Search for the cell housing the specified text and yield its (x, y) center coordinate. 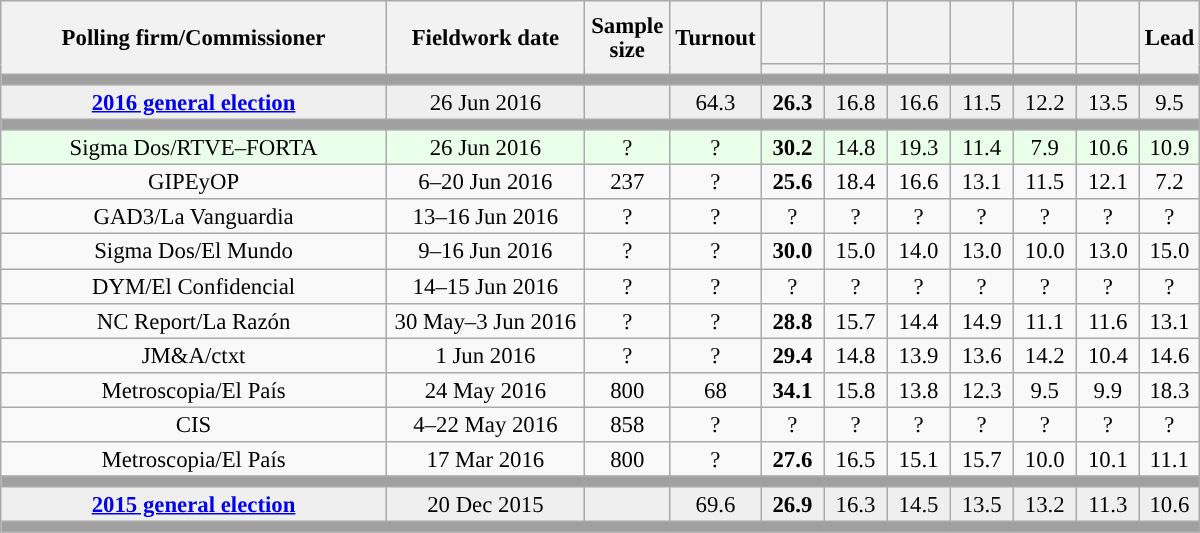
GAD3/La Vanguardia (194, 218)
34.1 (792, 390)
1 Jun 2016 (485, 356)
20 Dec 2015 (485, 504)
9–16 Jun 2016 (485, 252)
26.9 (792, 504)
Sample size (627, 38)
JM&A/ctxt (194, 356)
10.4 (1108, 356)
16.5 (856, 460)
7.9 (1044, 148)
14.4 (918, 320)
NC Report/La Razón (194, 320)
14.6 (1169, 356)
18.3 (1169, 390)
18.4 (856, 182)
4–22 May 2016 (485, 424)
GIPEyOP (194, 182)
17 Mar 2016 (485, 460)
11.6 (1108, 320)
29.4 (792, 356)
10.9 (1169, 148)
26.3 (792, 102)
68 (716, 390)
69.6 (716, 504)
7.2 (1169, 182)
DYM/El Confidencial (194, 286)
14.2 (1044, 356)
6–20 Jun 2016 (485, 182)
13.8 (918, 390)
Fieldwork date (485, 38)
CIS (194, 424)
Sigma Dos/El Mundo (194, 252)
Sigma Dos/RTVE–FORTA (194, 148)
13.6 (982, 356)
30.2 (792, 148)
12.3 (982, 390)
11.4 (982, 148)
64.3 (716, 102)
14.5 (918, 504)
16.3 (856, 504)
15.8 (856, 390)
12.1 (1108, 182)
25.6 (792, 182)
13.2 (1044, 504)
10.1 (1108, 460)
2015 general election (194, 504)
13.9 (918, 356)
14–15 Jun 2016 (485, 286)
30.0 (792, 252)
19.3 (918, 148)
858 (627, 424)
12.2 (1044, 102)
16.8 (856, 102)
30 May–3 Jun 2016 (485, 320)
Turnout (716, 38)
237 (627, 182)
9.9 (1108, 390)
11.3 (1108, 504)
Polling firm/Commissioner (194, 38)
27.6 (792, 460)
14.9 (982, 320)
Lead (1169, 38)
15.1 (918, 460)
2016 general election (194, 102)
13–16 Jun 2016 (485, 218)
14.0 (918, 252)
28.8 (792, 320)
24 May 2016 (485, 390)
